From the cell containing the given text, extract its center point as (x, y) coordinate. 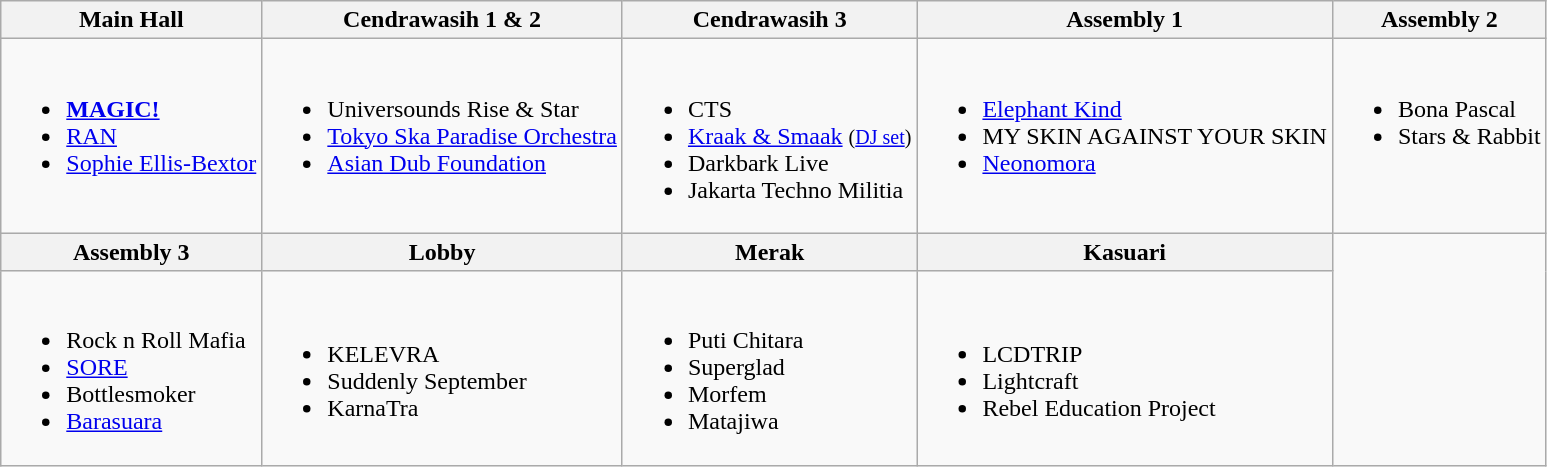
Bona PascalStars & Rabbit (1439, 136)
Elephant KindMY SKIN AGAINST YOUR SKINNeonomora (1125, 136)
Puti ChitaraSupergladMorfemMatajiwa (769, 368)
CTSKraak & Smaak (DJ set)Darkbark LiveJakarta Techno Militia (769, 136)
Lobby (442, 252)
Rock n Roll MafiaSOREBottlesmokerBarasuara (132, 368)
MAGIC!RANSophie Ellis-Bextor (132, 136)
Main Hall (132, 20)
Kasuari (1125, 252)
Assembly 1 (1125, 20)
Universounds Rise & StarTokyo Ska Paradise OrchestraAsian Dub Foundation (442, 136)
Merak (769, 252)
Cendrawasih 3 (769, 20)
LCDTRIPLightcraftRebel Education Project (1125, 368)
KELEVRASuddenly SeptemberKarnaTra (442, 368)
Cendrawasih 1 & 2 (442, 20)
Assembly 2 (1439, 20)
Assembly 3 (132, 252)
